Output the (X, Y) coordinate of the center of the cell containing the given text.  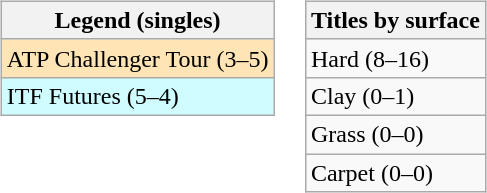
ITF Futures (5–4) (138, 96)
ATP Challenger Tour (3–5) (138, 58)
Clay (0–1) (395, 96)
Carpet (0–0) (395, 173)
Grass (0–0) (395, 134)
Hard (8–16) (395, 58)
Titles by surface (395, 20)
Legend (singles) (138, 20)
